Scan for the cell matching the given text and deliver its [x, y] coordinate at center. 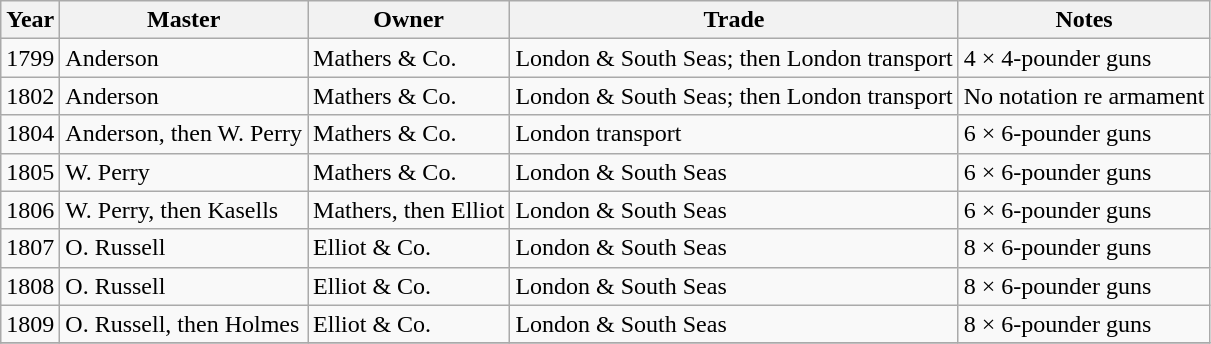
Year [30, 20]
London transport [734, 134]
Owner [409, 20]
O. Russell, then Holmes [184, 324]
1804 [30, 134]
Anderson, then W. Perry [184, 134]
1805 [30, 172]
W. Perry [184, 172]
4 × 4-pounder guns [1084, 58]
W. Perry, then Kasells [184, 210]
1808 [30, 286]
Trade [734, 20]
1802 [30, 96]
No notation re armament [1084, 96]
Notes [1084, 20]
1807 [30, 248]
Master [184, 20]
Mathers, then Elliot [409, 210]
1806 [30, 210]
1799 [30, 58]
1809 [30, 324]
